Determine the (x, y) coordinate at the center of the cell enclosing the given text.  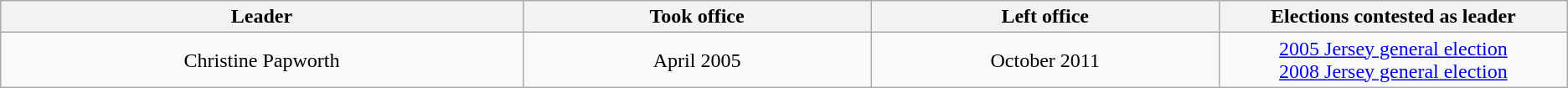
2005 Jersey general election2008 Jersey general election (1394, 60)
April 2005 (697, 60)
Elections contested as leader (1394, 17)
Left office (1045, 17)
October 2011 (1045, 60)
Leader (262, 17)
Took office (697, 17)
Christine Papworth (262, 60)
